Pinpoint the cell where the given text exists, returning its [x, y] midpoint coordinate. 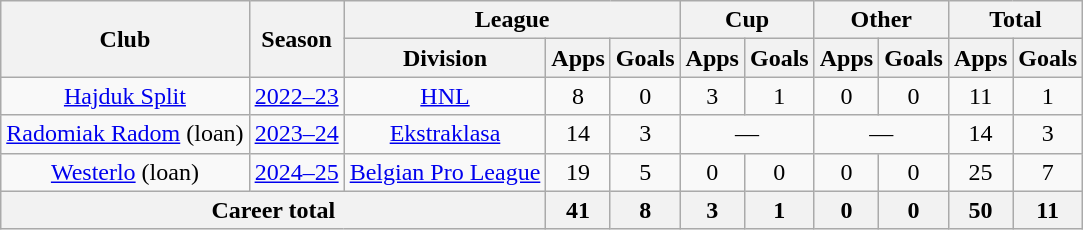
Other [881, 20]
19 [578, 172]
7 [1048, 172]
Ekstraklasa [445, 134]
50 [980, 210]
Total [1015, 20]
League [512, 20]
Belgian Pro League [445, 172]
Cup [747, 20]
Radomiak Radom (loan) [125, 134]
5 [645, 172]
Season [296, 39]
Division [445, 58]
2023–24 [296, 134]
Westerlo (loan) [125, 172]
Hajduk Split [125, 96]
25 [980, 172]
2022–23 [296, 96]
Club [125, 39]
41 [578, 210]
Career total [274, 210]
HNL [445, 96]
2024–25 [296, 172]
